Return the (x, y) coordinate for the center point of the cell that contains the specified text.  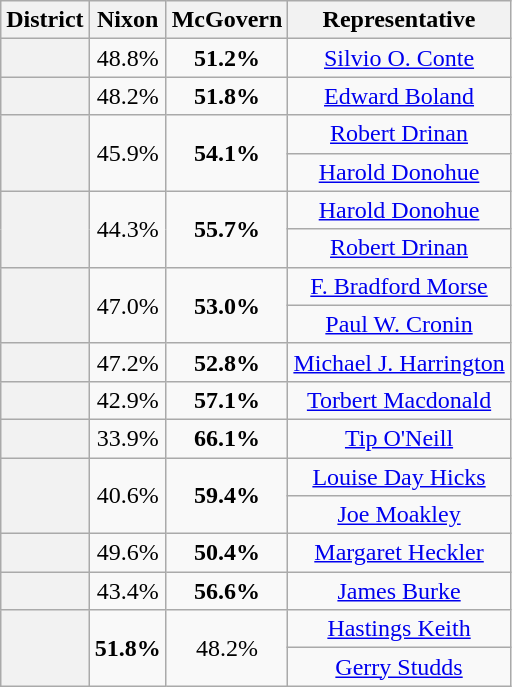
55.7% (227, 229)
42.9% (128, 400)
44.3% (128, 229)
52.8% (227, 362)
56.6% (227, 591)
Hastings Keith (399, 629)
District (45, 20)
Louise Day Hicks (399, 477)
Tip O'Neill (399, 438)
Margaret Heckler (399, 553)
51.2% (227, 58)
Edward Boland (399, 96)
57.1% (227, 400)
47.0% (128, 305)
40.6% (128, 496)
Torbert Macdonald (399, 400)
McGovern (227, 20)
59.4% (227, 496)
F. Bradford Morse (399, 286)
Paul W. Cronin (399, 324)
Representative (399, 20)
33.9% (128, 438)
50.4% (227, 553)
Silvio O. Conte (399, 58)
53.0% (227, 305)
49.6% (128, 553)
Gerry Studds (399, 667)
Nixon (128, 20)
47.2% (128, 362)
45.9% (128, 153)
66.1% (227, 438)
Michael J. Harrington (399, 362)
54.1% (227, 153)
Joe Moakley (399, 515)
48.8% (128, 58)
43.4% (128, 591)
James Burke (399, 591)
